Return [X, Y] of the center of cell containing provided text 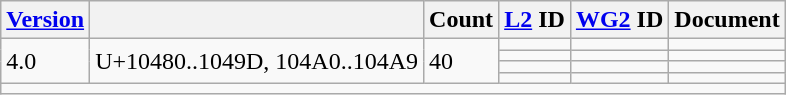
L2 ID [535, 20]
U+10480..1049D, 104A0..104A9 [257, 61]
Document [727, 20]
Version [46, 20]
40 [462, 61]
Count [462, 20]
WG2 ID [619, 20]
4.0 [46, 61]
